Find where the given text appears and provide that cell's center as [X, Y] coordinate. 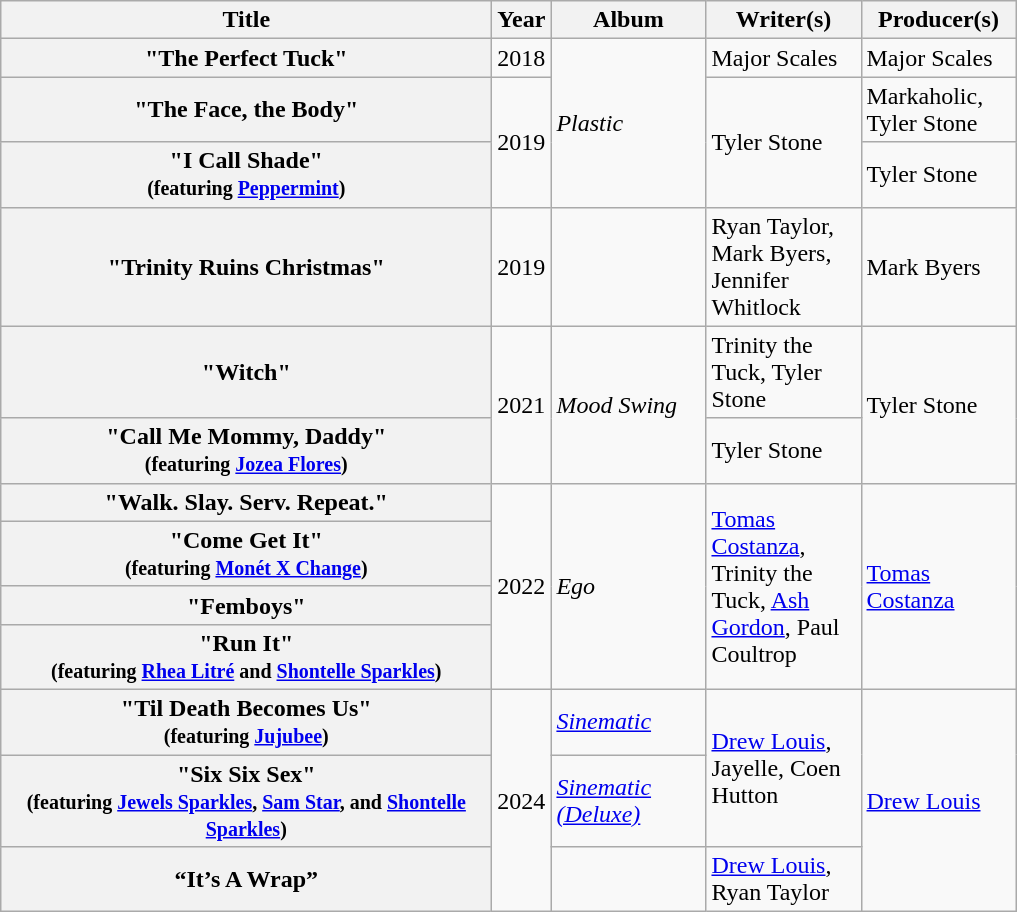
Sinematic [628, 722]
Drew Louis [938, 800]
Producer(s) [938, 20]
"Trinity Ruins Christmas" [246, 266]
Writer(s) [784, 20]
Year [522, 20]
"Come Get It"(featuring Monét X Change) [246, 554]
Drew Louis, Jayelle, Coen Hutton [784, 768]
Title [246, 20]
2022 [522, 586]
"The Face, the Body" [246, 110]
"Femboys" [246, 605]
"Six Six Sex"(featuring Jewels Sparkles, Sam Star, and Shontelle Sparkles) [246, 800]
Trinity the Tuck, Tyler Stone [784, 372]
Ego [628, 586]
"I Call Shade"(featuring Peppermint) [246, 174]
Markaholic, Tyler Stone [938, 110]
Tomas Costanza [938, 586]
Drew Louis, Ryan Taylor [784, 880]
"Call Me Mommy, Daddy"(featuring Jozea Flores) [246, 450]
"Run It"(featuring Rhea Litré and Shontelle Sparkles) [246, 656]
Mark Byers [938, 266]
Mood Swing [628, 404]
“It’s A Wrap” [246, 880]
Tomas Costanza, Trinity the Tuck, Ash Gordon, Paul Coultrop [784, 586]
Plastic [628, 123]
"Til Death Becomes Us"(featuring Jujubee) [246, 722]
"The Perfect Tuck" [246, 58]
2024 [522, 800]
Album [628, 20]
2018 [522, 58]
Ryan Taylor, Mark Byers, Jennifer Whitlock [784, 266]
2021 [522, 404]
"Witch" [246, 372]
Sinematic (Deluxe) [628, 800]
"Walk. Slay. Serv. Repeat." [246, 502]
